Search for the cell housing the specified text and yield its (x, y) center coordinate. 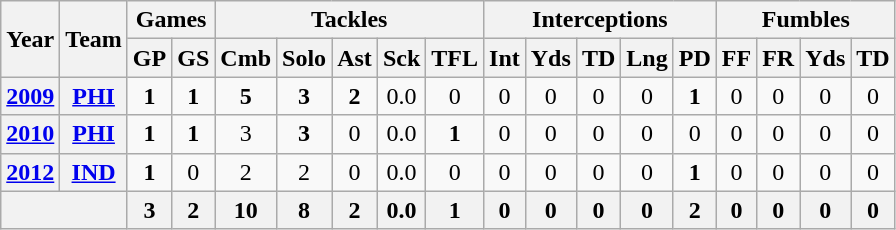
Int (505, 58)
2009 (30, 96)
Tackles (350, 20)
FF (736, 58)
8 (304, 210)
Ast (355, 58)
PD (694, 58)
Team (94, 39)
2010 (30, 134)
IND (94, 172)
FR (778, 58)
Interceptions (600, 20)
Year (30, 39)
TFL (455, 58)
10 (246, 210)
Sck (401, 58)
5 (246, 96)
Games (170, 20)
Lng (647, 58)
Fumbles (806, 20)
2012 (30, 172)
Cmb (246, 58)
GS (194, 58)
GP (149, 58)
Solo (304, 58)
